Find where the given text appears and provide that cell's center as (X, Y) coordinate. 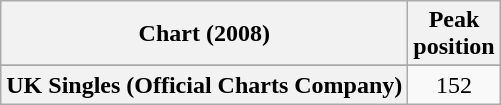
UK Singles (Official Charts Company) (204, 85)
Peakposition (454, 34)
Chart (2008) (204, 34)
152 (454, 85)
